Find where the given text appears and provide that cell's center as [X, Y] coordinate. 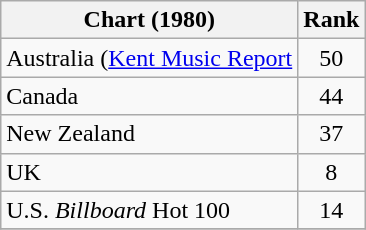
8 [332, 172]
Chart (1980) [150, 20]
New Zealand [150, 134]
Rank [332, 20]
37 [332, 134]
UK [150, 172]
U.S. Billboard Hot 100 [150, 210]
14 [332, 210]
44 [332, 96]
50 [332, 58]
Canada [150, 96]
Australia (Kent Music Report [150, 58]
